Determine the (X, Y) coordinate at the center of the cell enclosing the given text.  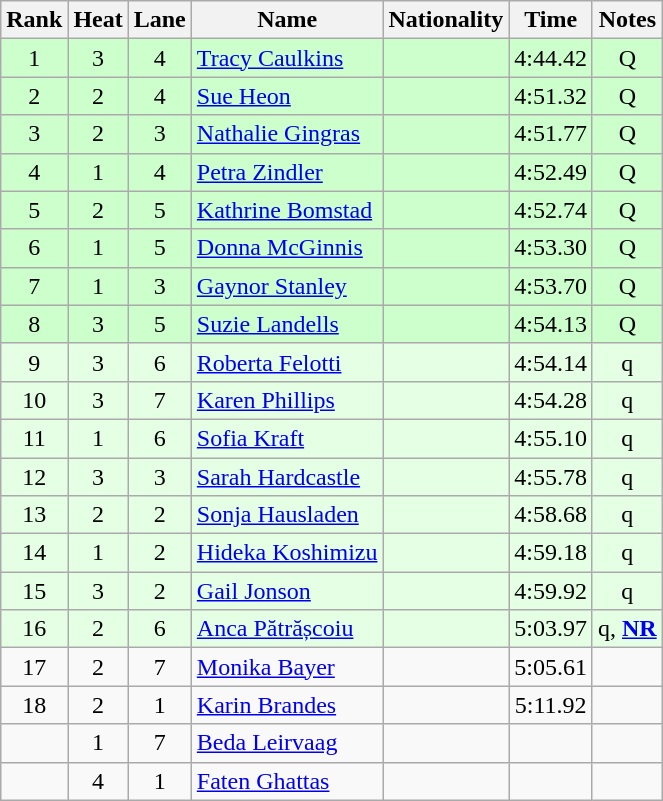
Gaynor Stanley (287, 286)
Name (287, 20)
13 (34, 515)
4:51.77 (551, 134)
15 (34, 591)
16 (34, 629)
Lane (160, 20)
4:44.42 (551, 58)
5:11.92 (551, 705)
4:54.28 (551, 400)
12 (34, 477)
Time (551, 20)
Karin Brandes (287, 705)
4:51.32 (551, 96)
Nationality (446, 20)
4:52.49 (551, 172)
4:59.92 (551, 591)
Sarah Hardcastle (287, 477)
Sue Heon (287, 96)
Sonja Hausladen (287, 515)
Karen Phillips (287, 400)
Kathrine Bomstad (287, 210)
Petra Zindler (287, 172)
Suzie Landells (287, 324)
5:03.97 (551, 629)
4:53.30 (551, 248)
Sofia Kraft (287, 438)
17 (34, 667)
Gail Jonson (287, 591)
Nathalie Gingras (287, 134)
Roberta Felotti (287, 362)
5:05.61 (551, 667)
4:55.78 (551, 477)
Beda Leirvaag (287, 743)
14 (34, 553)
4:59.18 (551, 553)
Notes (627, 20)
Monika Bayer (287, 667)
Tracy Caulkins (287, 58)
Rank (34, 20)
Donna McGinnis (287, 248)
8 (34, 324)
Hideka Koshimizu (287, 553)
Anca Pătrășcoiu (287, 629)
18 (34, 705)
9 (34, 362)
4:53.70 (551, 286)
Faten Ghattas (287, 781)
4:52.74 (551, 210)
4:55.10 (551, 438)
q, NR (627, 629)
4:54.14 (551, 362)
4:58.68 (551, 515)
11 (34, 438)
Heat (98, 20)
10 (34, 400)
4:54.13 (551, 324)
